Provide the [X, Y] coordinate of the cell's center where the given text is located.  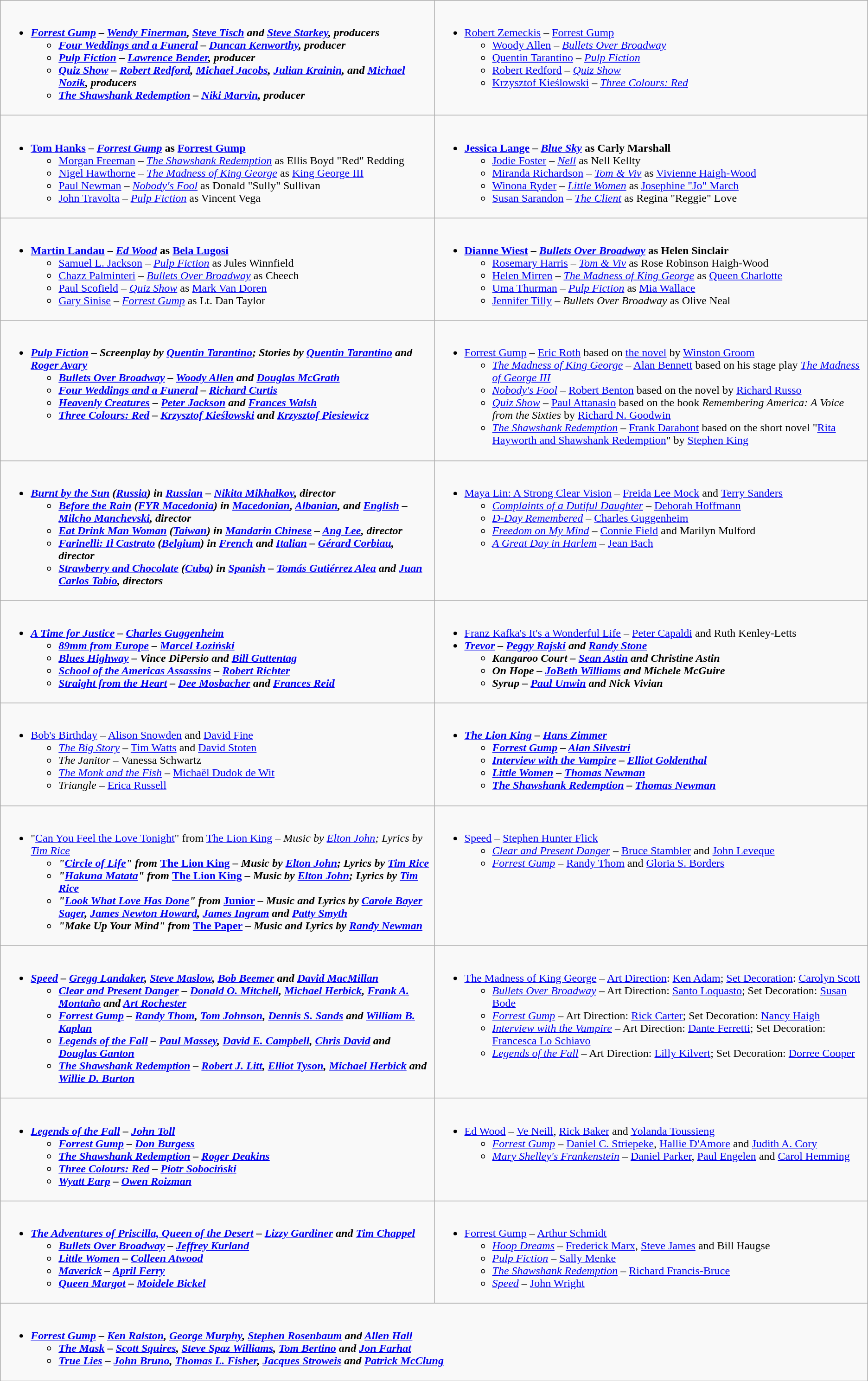
Speed – Stephen Hunter FlickClear and Present Danger – Bruce Stambler and John LevequeForrest Gump – Randy Thom and Gloria S. Borders [651, 876]
